Return (X, Y) of the center of cell containing provided text 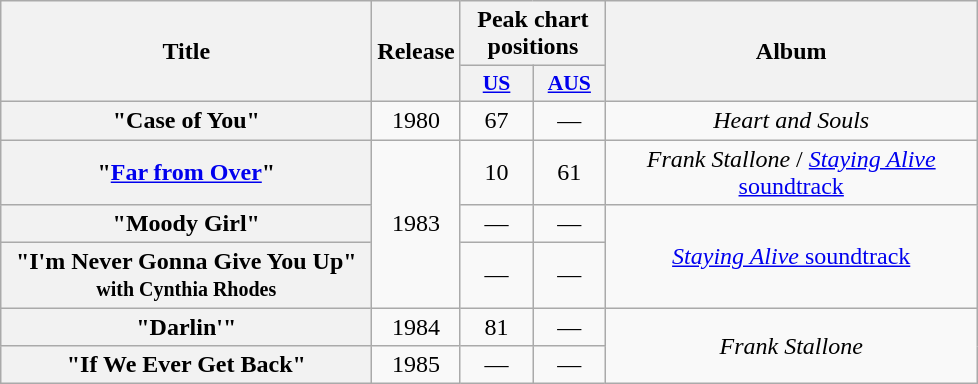
10 (496, 172)
1985 (416, 365)
1980 (416, 120)
"Case of You" (186, 120)
"Moody Girl" (186, 224)
67 (496, 120)
US (496, 84)
Heart and Souls (792, 120)
Staying Alive soundtrack (792, 256)
1983 (416, 224)
"Far from Over" (186, 172)
Title (186, 52)
Release (416, 52)
81 (496, 327)
1984 (416, 327)
Frank Stallone / Staying Alive soundtrack (792, 172)
"Darlin'" (186, 327)
Album (792, 52)
AUS (570, 84)
"I'm Never Gonna Give You Up" with Cynthia Rhodes (186, 276)
Frank Stallone (792, 346)
"If We Ever Get Back" (186, 365)
61 (570, 172)
Peak chart positions (533, 34)
